Return the [X, Y] coordinate for the center point of the cell that contains the specified text.  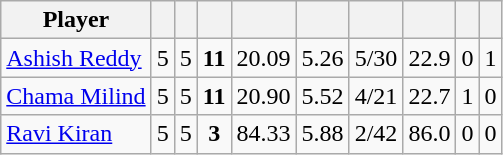
4/21 [376, 96]
5.88 [322, 134]
22.9 [430, 58]
Ravi Kiran [76, 134]
2/42 [376, 134]
Player [76, 20]
84.33 [264, 134]
5/30 [376, 58]
5.52 [322, 96]
Ashish Reddy [76, 58]
20.90 [264, 96]
3 [214, 134]
20.09 [264, 58]
86.0 [430, 134]
22.7 [430, 96]
5.26 [322, 58]
Chama Milind [76, 96]
